Extract the (x, y) coordinate from the center of the cell holding the provided text.  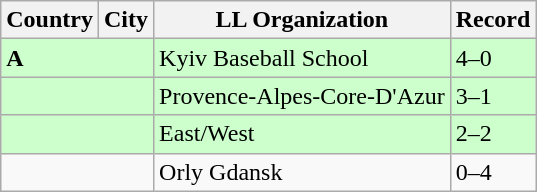
East/West (302, 134)
LL Organization (302, 20)
0–4 (493, 172)
4–0 (493, 58)
City (126, 20)
Record (493, 20)
Orly Gdansk (302, 172)
Country (50, 20)
3–1 (493, 96)
A (78, 58)
2–2 (493, 134)
Kyiv Baseball School (302, 58)
Provence-Alpes-Core-D'Azur (302, 96)
